Return [x, y] of the center of cell containing provided text 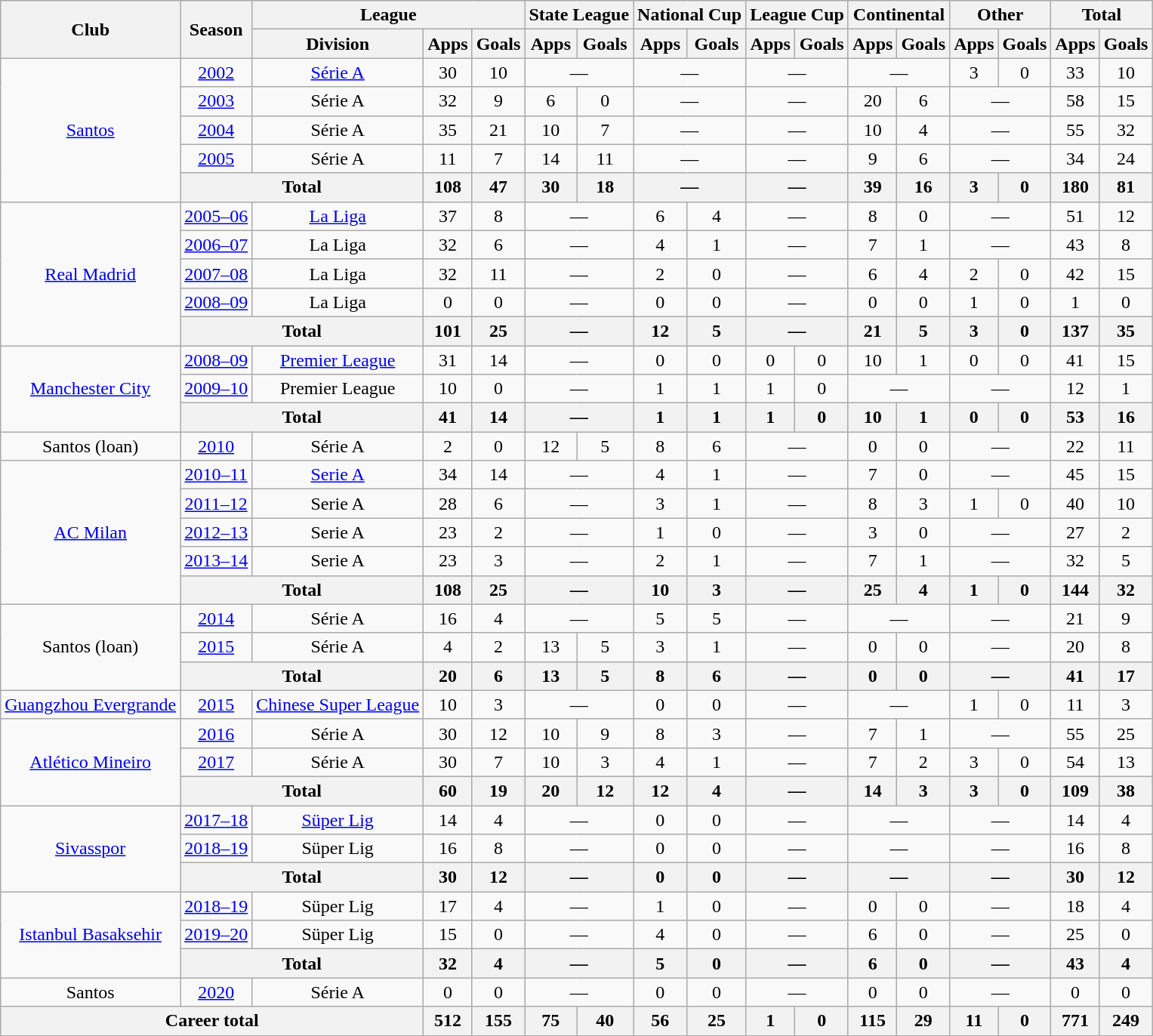
Istanbul Basaksehir [91, 935]
Other [1000, 15]
180 [1075, 187]
Manchester City [91, 389]
47 [498, 187]
2010 [216, 446]
2020 [216, 992]
Chinese Super League [338, 705]
109 [1075, 791]
AC Milan [91, 532]
2005 [216, 159]
31 [448, 360]
2005–06 [216, 216]
155 [498, 1021]
2014 [216, 618]
League [388, 15]
Sivasspor [91, 848]
19 [498, 791]
2017 [216, 762]
42 [1075, 273]
29 [923, 1021]
Career total [212, 1021]
51 [1075, 216]
Real Madrid [91, 273]
National Cup [690, 15]
53 [1075, 418]
2006–07 [216, 245]
Division [338, 44]
Club [91, 29]
75 [551, 1021]
2003 [216, 101]
27 [1075, 532]
2013–14 [216, 561]
2016 [216, 733]
54 [1075, 762]
Atlético Mineiro [91, 762]
81 [1126, 187]
60 [448, 791]
101 [448, 331]
771 [1075, 1021]
37 [448, 216]
State League [579, 15]
Season [216, 29]
115 [872, 1021]
38 [1126, 791]
2004 [216, 130]
39 [872, 187]
144 [1075, 590]
22 [1075, 446]
2009–10 [216, 389]
45 [1075, 475]
2019–20 [216, 935]
Continental [899, 15]
137 [1075, 331]
2002 [216, 72]
Guangzhou Evergrande [91, 705]
2012–13 [216, 532]
33 [1075, 72]
League Cup [797, 15]
2011–12 [216, 504]
2010–11 [216, 475]
28 [448, 504]
56 [661, 1021]
2017–18 [216, 819]
512 [448, 1021]
249 [1126, 1021]
58 [1075, 101]
2007–08 [216, 273]
24 [1126, 159]
